Search for the cell housing the specified text and yield its (x, y) center coordinate. 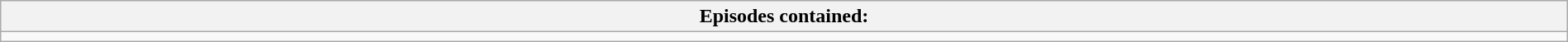
Episodes contained: (784, 16)
